For the text-containing cell, return its midpoint in [x, y] coordinate format. 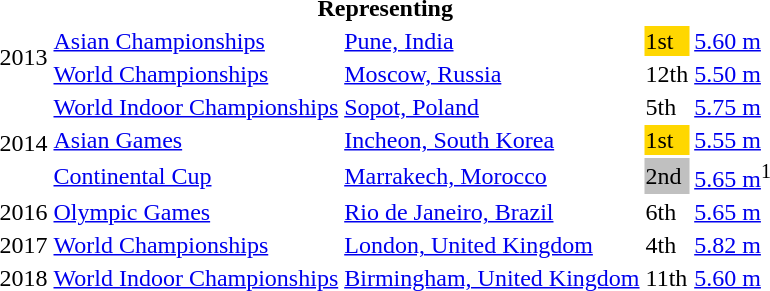
Moscow, Russia [492, 74]
Marrakech, Morocco [492, 176]
Asian Games [196, 140]
World Indoor Championships [196, 107]
2nd [667, 176]
Rio de Janeiro, Brazil [492, 212]
Pune, India [492, 41]
Incheon, South Korea [492, 140]
5th [667, 107]
4th [667, 245]
Asian Championships [196, 41]
Continental Cup [196, 176]
Olympic Games [196, 212]
Sopot, Poland [492, 107]
6th [667, 212]
London, United Kingdom [492, 245]
12th [667, 74]
